Pinpoint the cell where the given text exists, returning its (X, Y) midpoint coordinate. 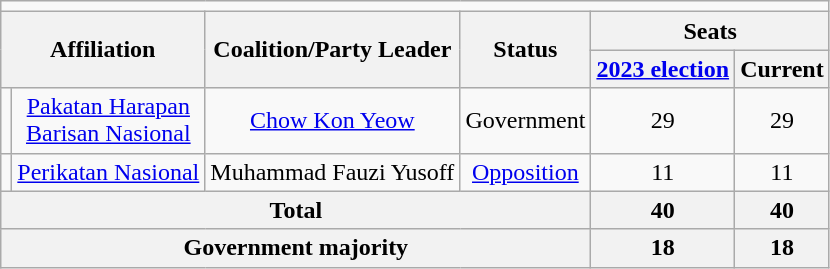
2023 election (663, 69)
Chow Kon Yeow (332, 120)
Pakatan HarapanBarisan Nasional (108, 120)
Opposition (526, 172)
Seats (710, 31)
Government (526, 120)
Muhammad Fauzi Yusoff (332, 172)
Current (782, 69)
Perikatan Nasional (108, 172)
Total (296, 210)
Status (526, 50)
Coalition/Party Leader (332, 50)
Government majority (296, 248)
Affiliation (103, 50)
